Locate the cell with the specified text and output its (x, y) center coordinate. 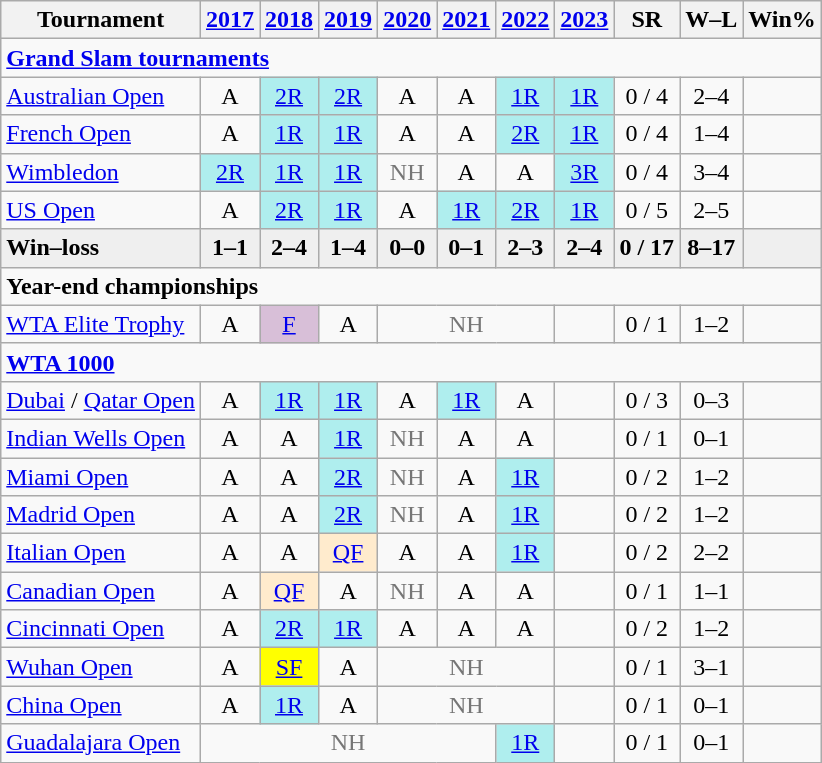
2023 (584, 20)
Grand Slam tournaments (412, 58)
WTA 1000 (412, 362)
Canadian Open (101, 591)
Miami Open (101, 477)
2018 (290, 20)
W–L (712, 20)
2–5 (712, 210)
WTA Elite Trophy (101, 324)
0–3 (712, 400)
Tournament (101, 20)
China Open (101, 705)
Year-end championships (412, 286)
2017 (230, 20)
2019 (348, 20)
F (290, 324)
Dubai / Qatar Open (101, 400)
0 / 3 (647, 400)
3R (584, 172)
2–2 (712, 553)
2–3 (526, 248)
Wuhan Open (101, 667)
8–17 (712, 248)
0–0 (408, 248)
Australian Open (101, 96)
Guadalajara Open (101, 743)
Win–loss (101, 248)
Cincinnati Open (101, 629)
US Open (101, 210)
3–4 (712, 172)
0 / 5 (647, 210)
2020 (408, 20)
Indian Wells Open (101, 438)
Madrid Open (101, 515)
2022 (526, 20)
0 / 17 (647, 248)
Win% (782, 20)
3–1 (712, 667)
Italian Open (101, 553)
French Open (101, 134)
2021 (466, 20)
SF (290, 667)
SR (647, 20)
Wimbledon (101, 172)
